Return (x, y) of the center of cell containing provided text 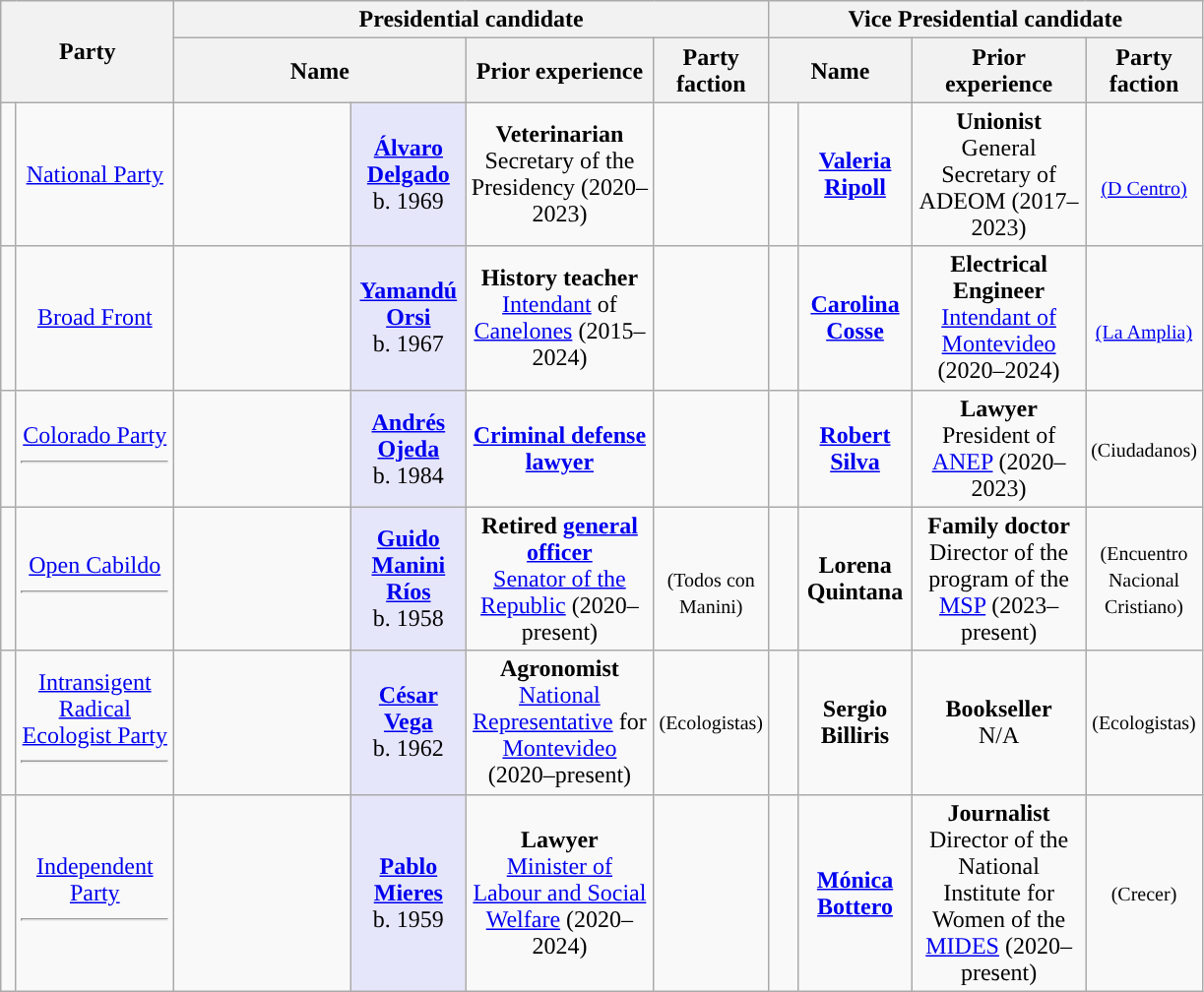
Guido Manini Ríosb. 1958 (409, 579)
Pablo Mieresb. 1959 (409, 893)
AgronomistNational Representative for Montevideo (2020–present) (559, 722)
Carolina Cosse (855, 318)
(Ciudadanos) (1144, 449)
Broad Front (95, 318)
Lorena Quintana (855, 579)
UnionistGeneral Secretary of ADEOM (2017–2023) (999, 174)
Open Cabildo (95, 579)
Presidential candidate (472, 20)
Yamandú Orsib. 1967 (409, 318)
Party (88, 51)
(Todos con Manini) (711, 579)
Electrical EngineerIntendant of Montevideo (2020–2024) (999, 318)
Álvaro Delgadob. 1969 (409, 174)
(D Centro) (1144, 174)
BooksellerN/A (999, 722)
History teacherIntendant of Canelones (2015–2024) (559, 318)
Valeria Ripoll (855, 174)
LawyerMinister of Labour and Social Welfare (2020–2024) (559, 893)
Independent Party (95, 893)
Colorado Party (95, 449)
Mónica Bottero (855, 893)
Retired general officerSenator of the Republic (2020–present) (559, 579)
Criminal defense lawyer (559, 449)
LawyerPresident of ANEP (2020–2023) (999, 449)
Family doctorDirector of the program of the MSP (2023–present) (999, 579)
Sergio Billiris (855, 722)
Robert Silva (855, 449)
National Party (95, 174)
Andrés Ojedab. 1984 (409, 449)
(La Amplia) (1144, 318)
JournalistDirector of the National Institute for Women of the MIDES (2020–present) (999, 893)
VeterinarianSecretary of the Presidency (2020–2023) (559, 174)
(Crecer) (1144, 893)
Intransigent Radical Ecologist Party (95, 722)
César Vegab. 1962 (409, 722)
(Encuentro Nacional Cristiano) (1144, 579)
Vice Presidential candidate (984, 20)
